From the cell containing the given text, extract its center point as [X, Y] coordinate. 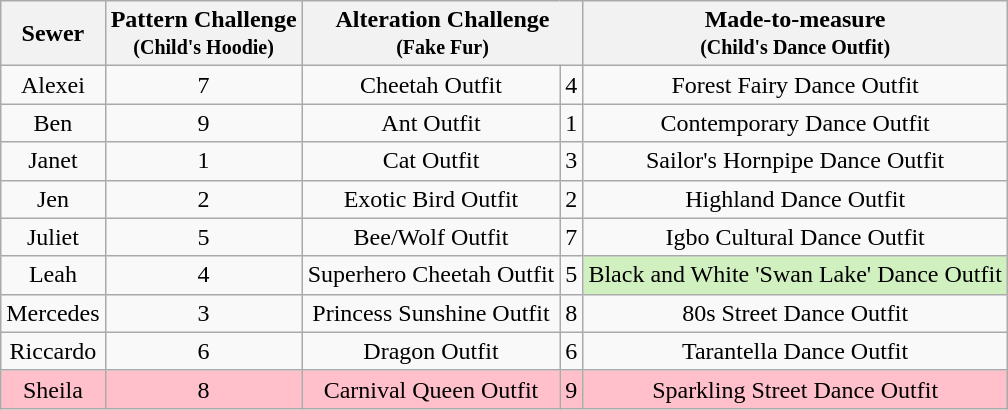
Exotic Bird Outfit [431, 199]
Tarantella Dance Outfit [795, 351]
Contemporary Dance Outfit [795, 123]
Made-to-measure(Child's Dance Outfit) [795, 34]
Ant Outfit [431, 123]
80s Street Dance Outfit [795, 313]
Mercedes [53, 313]
Alexei [53, 85]
Forest Fairy Dance Outfit [795, 85]
Black and White 'Swan Lake' Dance Outfit [795, 275]
Sewer [53, 34]
Riccardo [53, 351]
Pattern Challenge(Child's Hoodie) [204, 34]
Jen [53, 199]
Ben [53, 123]
Leah [53, 275]
Cheetah Outfit [431, 85]
Bee/Wolf Outfit [431, 237]
Princess Sunshine Outfit [431, 313]
Sheila [53, 389]
Alteration Challenge(Fake Fur) [442, 34]
Sparkling Street Dance Outfit [795, 389]
Janet [53, 161]
Igbo Cultural Dance Outfit [795, 237]
Superhero Cheetah Outfit [431, 275]
Carnival Queen Outfit [431, 389]
Highland Dance Outfit [795, 199]
Dragon Outfit [431, 351]
Cat Outfit [431, 161]
Sailor's Hornpipe Dance Outfit [795, 161]
Juliet [53, 237]
